Search for the cell housing the specified text and yield its [X, Y] center coordinate. 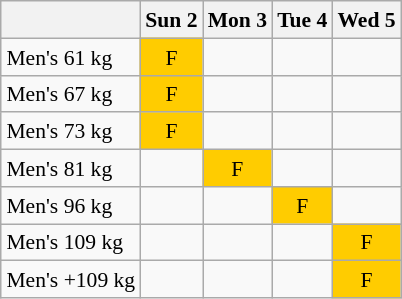
Men's 109 kg [70, 242]
Men's 73 kg [70, 130]
Men's 61 kg [70, 56]
Men's 96 kg [70, 204]
Tue 4 [302, 20]
Wed 5 [366, 20]
Men's 81 kg [70, 168]
Men's 67 kg [70, 94]
Mon 3 [238, 20]
Men's +109 kg [70, 280]
Sun 2 [171, 20]
